Return the [x, y] coordinate for the center point of the cell that contains the specified text.  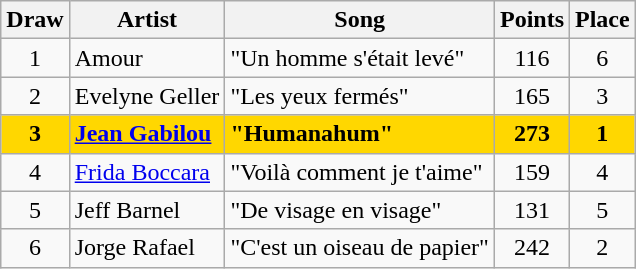
242 [532, 248]
131 [532, 210]
Jeff Barnel [147, 210]
"De visage en visage" [360, 210]
Draw [35, 20]
Place [603, 20]
Evelyne Geller [147, 96]
273 [532, 134]
"C'est un oiseau de papier" [360, 248]
Amour [147, 58]
"Voilà comment je t'aime" [360, 172]
165 [532, 96]
159 [532, 172]
Points [532, 20]
Jean Gabilou [147, 134]
Artist [147, 20]
"Les yeux fermés" [360, 96]
"Un homme s'était levé" [360, 58]
Frida Boccara [147, 172]
Jorge Rafael [147, 248]
116 [532, 58]
Song [360, 20]
"Humanahum" [360, 134]
